Scan for the cell matching the given text and deliver its (X, Y) coordinate at center. 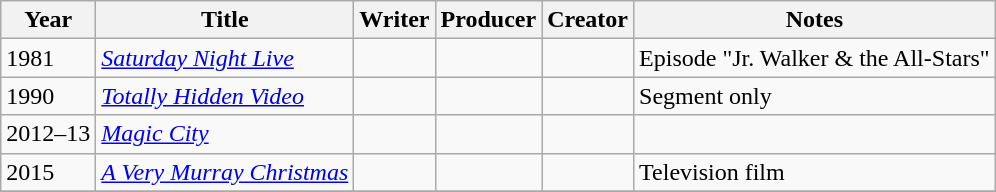
A Very Murray Christmas (225, 172)
Totally Hidden Video (225, 96)
Television film (815, 172)
Notes (815, 20)
Title (225, 20)
Creator (588, 20)
2012–13 (48, 134)
Saturday Night Live (225, 58)
Producer (488, 20)
1990 (48, 96)
Episode "Jr. Walker & the All-Stars" (815, 58)
Magic City (225, 134)
1981 (48, 58)
Writer (394, 20)
2015 (48, 172)
Segment only (815, 96)
Year (48, 20)
